Capture the cell that displays the provided text and extract its [x, y] central coordinate. 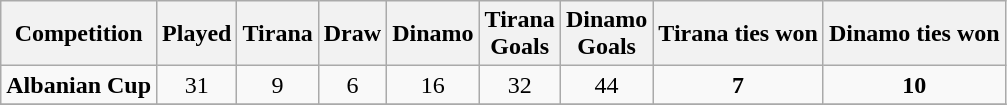
Tirana ties won [738, 34]
Draw [352, 34]
10 [914, 85]
Played [197, 34]
31 [197, 85]
32 [520, 85]
16 [433, 85]
Tirana [278, 34]
Dinamo Goals [606, 34]
9 [278, 85]
6 [352, 85]
44 [606, 85]
Competition [79, 34]
Dinamo ties won [914, 34]
Dinamo [433, 34]
Tirana Goals [520, 34]
Albanian Cup [79, 85]
7 [738, 85]
